Return the (x, y) coordinate for the center point of the cell that contains the specified text.  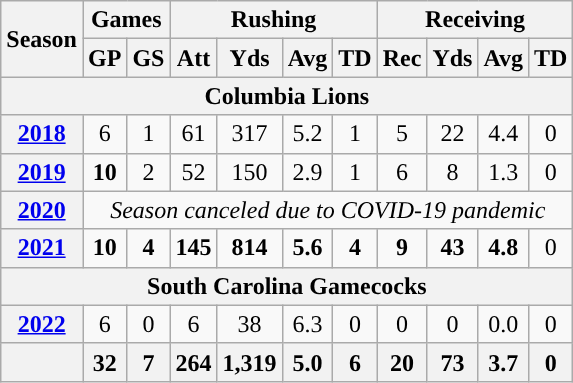
5 (402, 134)
145 (194, 248)
150 (250, 172)
1,319 (250, 362)
814 (250, 248)
0.0 (504, 324)
8 (452, 172)
32 (104, 362)
73 (452, 362)
GS (148, 58)
7 (148, 362)
61 (194, 134)
2 (148, 172)
GP (104, 58)
317 (250, 134)
5.0 (308, 362)
2020 (42, 210)
Columbia Lions (287, 96)
Season (42, 39)
6.3 (308, 324)
4.4 (504, 134)
2019 (42, 172)
2021 (42, 248)
20 (402, 362)
5.6 (308, 248)
Att (194, 58)
4.8 (504, 248)
Receiving (475, 20)
1.3 (504, 172)
2018 (42, 134)
3.7 (504, 362)
Season canceled due to COVID-19 pandemic (327, 210)
2022 (42, 324)
38 (250, 324)
5.2 (308, 134)
Games (126, 20)
52 (194, 172)
Rushing (274, 20)
22 (452, 134)
43 (452, 248)
9 (402, 248)
2.9 (308, 172)
264 (194, 362)
Rec (402, 58)
South Carolina Gamecocks (287, 286)
